Search for the cell housing the specified text and yield its (X, Y) center coordinate. 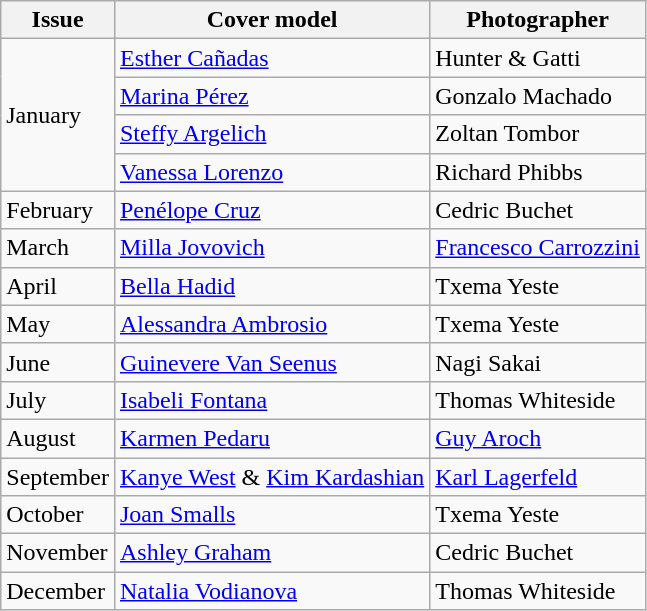
November (58, 553)
Isabeli Fontana (272, 400)
Zoltan Tombor (538, 134)
Natalia Vodianova (272, 591)
Alessandra Ambrosio (272, 324)
Karmen Pedaru (272, 438)
March (58, 248)
January (58, 115)
December (58, 591)
April (58, 286)
October (58, 515)
Issue (58, 20)
Richard Phibbs (538, 172)
Cover model (272, 20)
Karl Lagerfeld (538, 477)
July (58, 400)
Joan Smalls (272, 515)
Penélope Cruz (272, 210)
Guinevere Van Seenus (272, 362)
Guy Aroch (538, 438)
Ashley Graham (272, 553)
Hunter & Gatti (538, 58)
August (58, 438)
Francesco Carrozzini (538, 248)
February (58, 210)
Bella Hadid (272, 286)
Milla Jovovich (272, 248)
Vanessa Lorenzo (272, 172)
Kanye West & Kim Kardashian (272, 477)
Esther Cañadas (272, 58)
Nagi Sakai (538, 362)
Steffy Argelich (272, 134)
May (58, 324)
Photographer (538, 20)
September (58, 477)
Marina Pérez (272, 96)
June (58, 362)
Gonzalo Machado (538, 96)
